Identify which cell holds the provided text, then report its [X, Y] central coordinate. 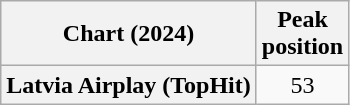
53 [302, 85]
Latvia Airplay (TopHit) [129, 85]
Chart (2024) [129, 34]
Peakposition [302, 34]
